Pinpoint the cell where the given text exists, returning its [X, Y] midpoint coordinate. 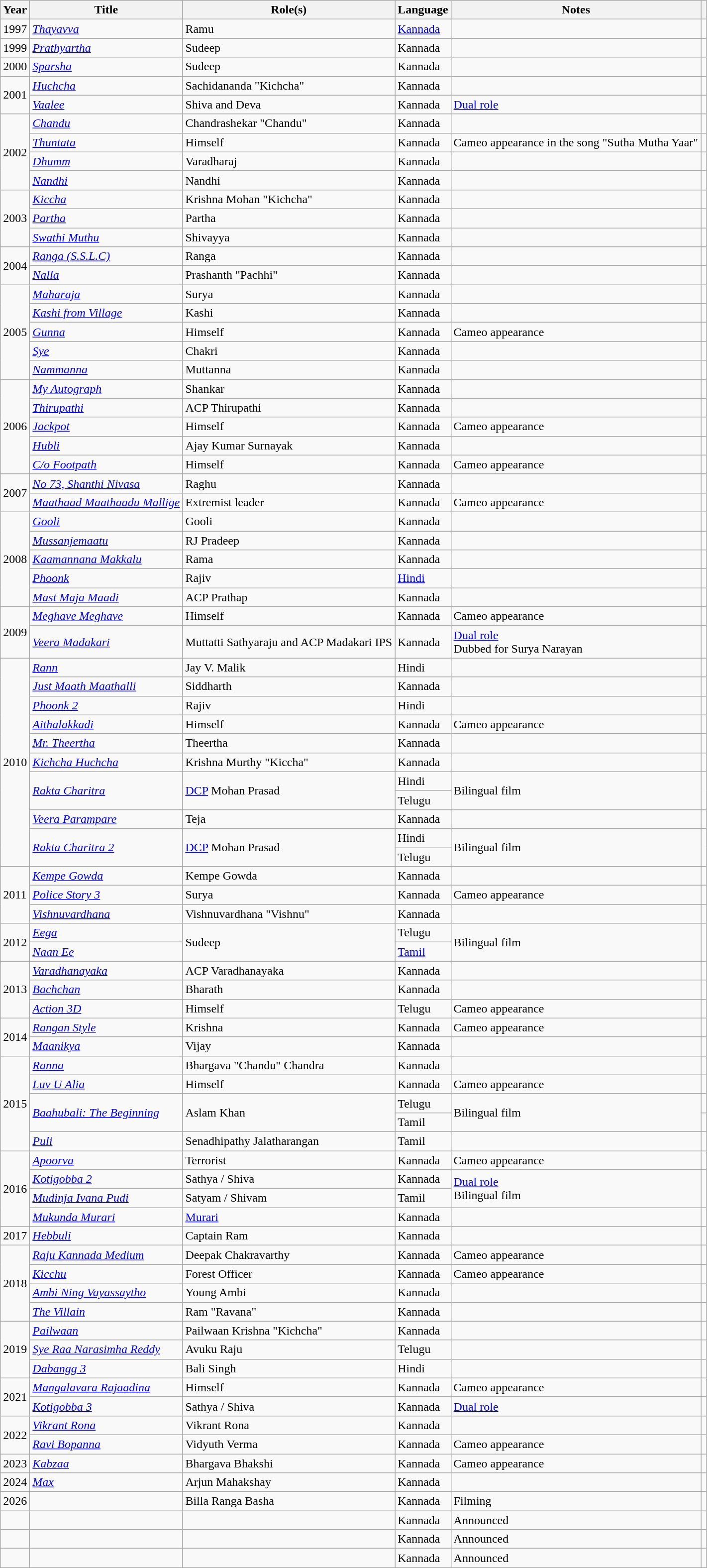
Theertha [289, 743]
Just Maath Maathalli [106, 686]
2007 [15, 493]
Krishna [289, 1027]
Sparsha [106, 67]
Mudinja Ivana Pudi [106, 1198]
Kichcha Huchcha [106, 762]
Prashanth "Pachhi" [289, 275]
2022 [15, 1435]
Cameo appearance in the song "Sutha Mutha Yaar" [576, 142]
Mangalavara Rajaadina [106, 1387]
Rakta Charitra [106, 790]
Ranga [289, 256]
Thirupathi [106, 408]
Mukunda Murari [106, 1217]
Vishnuvardhana "Vishnu" [289, 914]
Veera Parampare [106, 819]
Ajay Kumar Surnayak [289, 446]
Kaamannana Makkalu [106, 560]
2002 [15, 152]
Prathyartha [106, 48]
My Autograph [106, 389]
1999 [15, 48]
Forest Officer [289, 1274]
Year [15, 10]
Dual role Dubbed for Surya Narayan [576, 642]
Kashi [289, 313]
Krishna Mohan "Kichcha" [289, 199]
Kicchu [106, 1274]
Jackpot [106, 427]
Aithalakkadi [106, 724]
2013 [15, 990]
Puli [106, 1141]
Bali Singh [289, 1368]
Veera Madakari [106, 642]
Police Story 3 [106, 895]
Kabzaa [106, 1463]
2006 [15, 427]
Arjun Mahakshay [289, 1482]
2024 [15, 1482]
Deepak Chakravarthy [289, 1255]
Eega [106, 933]
Varadharaj [289, 161]
Max [106, 1482]
2023 [15, 1463]
Varadhanayaka [106, 971]
Gunna [106, 332]
Mussanjemaatu [106, 540]
Huchcha [106, 86]
Hebbuli [106, 1236]
Apoorva [106, 1160]
Pailwaan Krishna "Kichcha" [289, 1331]
Shankar [289, 389]
Vijay [289, 1046]
Luv U Alia [106, 1084]
Murari [289, 1217]
Sye Raa Narasimha Reddy [106, 1349]
2015 [15, 1103]
Maanikya [106, 1046]
Ram "Ravana" [289, 1312]
2017 [15, 1236]
Thuntata [106, 142]
Language [423, 10]
Bharath [289, 990]
Rann [106, 668]
Chakri [289, 351]
Action 3D [106, 1008]
Aslam Khan [289, 1113]
Siddharth [289, 686]
Ravi Bopanna [106, 1444]
Sye [106, 351]
Ramu [289, 29]
The Villain [106, 1312]
Ranga (S.S.L.C) [106, 256]
Mr. Theertha [106, 743]
2018 [15, 1283]
Rangan Style [106, 1027]
Muttatti Sathyaraju and ACP Madakari IPS [289, 642]
Bhargava Bhakshi [289, 1463]
Vidyuth Verma [289, 1444]
2021 [15, 1397]
C/o Footpath [106, 464]
Naan Ee [106, 952]
2003 [15, 218]
2026 [15, 1501]
Raghu [289, 483]
Title [106, 10]
Sachidananda "Kichcha" [289, 86]
2016 [15, 1189]
2008 [15, 559]
2011 [15, 895]
Billa Ranga Basha [289, 1501]
Shivayya [289, 237]
Avuku Raju [289, 1349]
Jay V. Malik [289, 668]
Kashi from Village [106, 313]
Hubli [106, 446]
1997 [15, 29]
Maharaja [106, 294]
Rakta Charitra 2 [106, 847]
Terrorist [289, 1160]
2001 [15, 95]
Senadhipathy Jalatharangan [289, 1141]
Muttanna [289, 370]
Baahubali: The Beginning [106, 1113]
Swathi Muthu [106, 237]
2014 [15, 1037]
Notes [576, 10]
Maathaad Maathaadu Mallige [106, 502]
Ambi Ning Vayassaytho [106, 1293]
Meghave Meghave [106, 616]
Chandu [106, 123]
Nammanna [106, 370]
Kotigobba 3 [106, 1406]
Kiccha [106, 199]
Satyam / Shivam [289, 1198]
Dhumm [106, 161]
Young Ambi [289, 1293]
Teja [289, 819]
2010 [15, 763]
Krishna Murthy "Kiccha" [289, 762]
Shiva and Deva [289, 105]
Kotigobba 2 [106, 1179]
Extremist leader [289, 502]
2019 [15, 1349]
Raju Kannada Medium [106, 1255]
Vishnuvardhana [106, 914]
ACP Thirupathi [289, 408]
2004 [15, 266]
Nalla [106, 275]
Mast Maja Maadi [106, 597]
Captain Ram [289, 1236]
ACP Prathap [289, 597]
Vaalee [106, 105]
Bachchan [106, 990]
Phoonk 2 [106, 705]
Dual roleBilingual film [576, 1189]
2005 [15, 332]
Rama [289, 560]
Pailwaan [106, 1331]
Dabangg 3 [106, 1368]
2009 [15, 632]
Phoonk [106, 578]
Filming [576, 1501]
RJ Pradeep [289, 540]
Chandrashekar "Chandu" [289, 123]
Ranna [106, 1065]
Role(s) [289, 10]
Thayavva [106, 29]
2012 [15, 942]
ACP Varadhanayaka [289, 971]
Bhargava "Chandu" Chandra [289, 1065]
No 73, Shanthi Nivasa [106, 483]
2000 [15, 67]
